Locate the cell with the specified text and output its [X, Y] center coordinate. 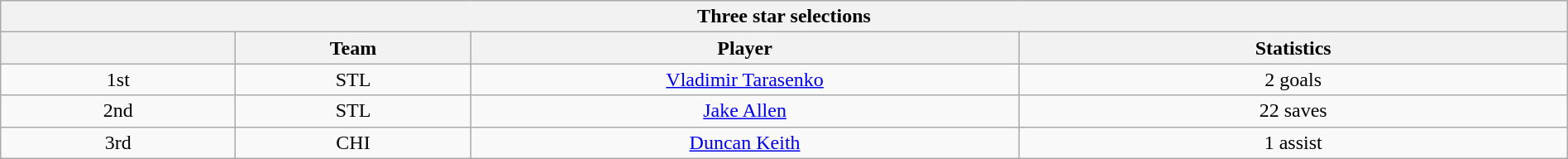
2nd [118, 111]
Vladimir Tarasenko [744, 79]
Team [353, 48]
Player [744, 48]
Statistics [1293, 48]
Duncan Keith [744, 142]
2 goals [1293, 79]
Jake Allen [744, 111]
22 saves [1293, 111]
Three star selections [784, 17]
CHI [353, 142]
3rd [118, 142]
1 assist [1293, 142]
1st [118, 79]
